Return the (x, y) coordinate for the center point of the cell that contains the specified text.  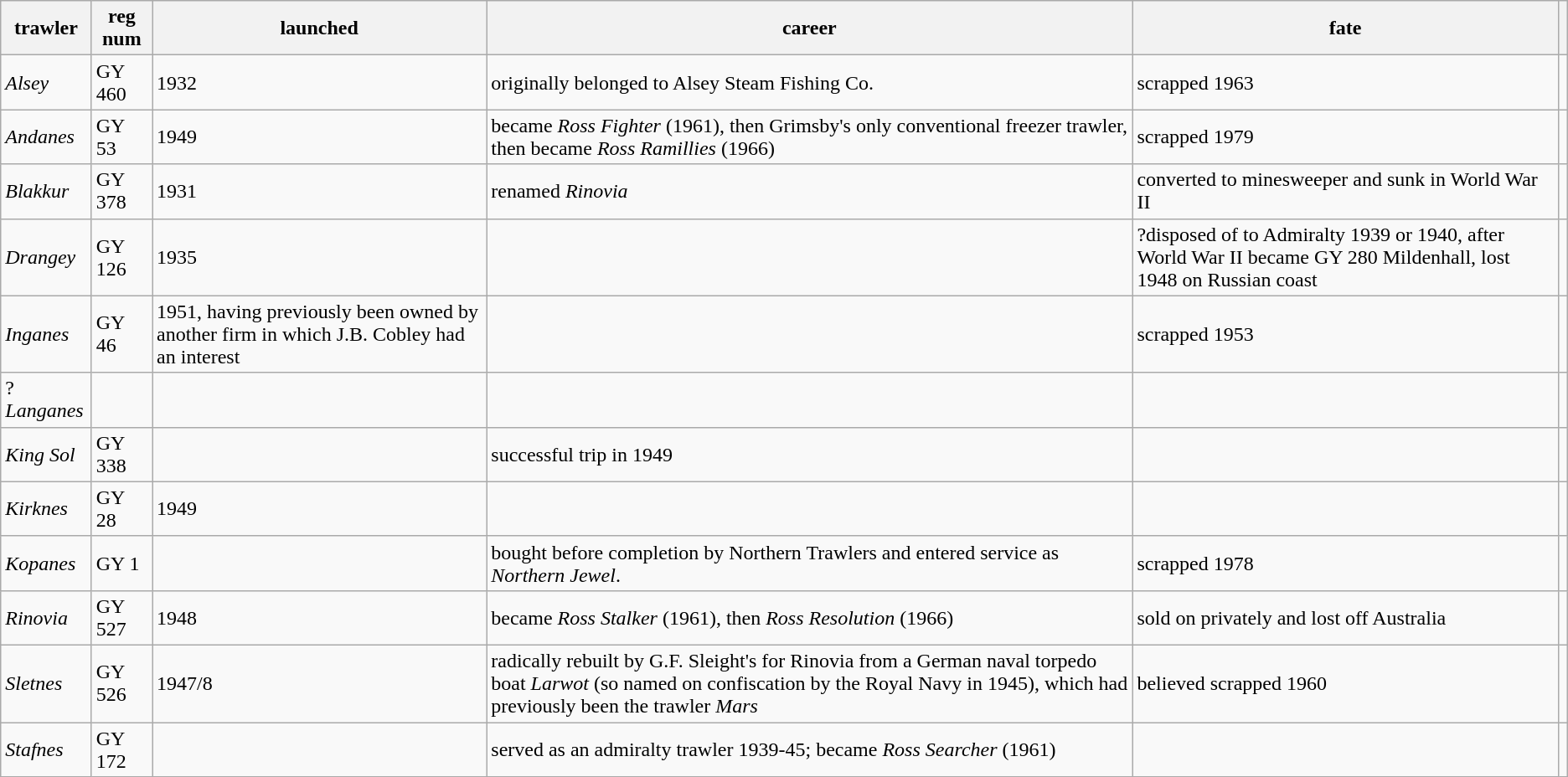
scrapped 1979 (1345, 137)
1931 (320, 191)
Kirknes (46, 509)
GY 53 (121, 137)
1935 (320, 257)
?disposed of to Admiralty 1939 or 1940, after World War II became GY 280 Mildenhall, lost 1948 on Russian coast (1345, 257)
originally belonged to Alsey Steam Fishing Co. (809, 82)
bought before completion by Northern Trawlers and entered service as Northern Jewel. (809, 563)
renamed Rinovia (809, 191)
GY 378 (121, 191)
trawler (46, 28)
launched (320, 28)
?Langanes (46, 400)
1932 (320, 82)
sold on privately and lost off Australia (1345, 618)
reg num (121, 28)
career (809, 28)
scrapped 1963 (1345, 82)
GY 1 (121, 563)
GY 46 (121, 334)
became Ross Stalker (1961), then Ross Resolution (1966) (809, 618)
believed scrapped 1960 (1345, 683)
Blakkur (46, 191)
GY 526 (121, 683)
GY 172 (121, 749)
GY 460 (121, 82)
Kopanes (46, 563)
scrapped 1953 (1345, 334)
GY 28 (121, 509)
Drangey (46, 257)
fate (1345, 28)
GY 126 (121, 257)
GY 527 (121, 618)
Inganes (46, 334)
converted to minesweeper and sunk in World War II (1345, 191)
GY 338 (121, 454)
Sletnes (46, 683)
1947/8 (320, 683)
scrapped 1978 (1345, 563)
successful trip in 1949 (809, 454)
Stafnes (46, 749)
1951, having previously been owned by another firm in which J.B. Cobley had an interest (320, 334)
King Sol (46, 454)
served as an admiralty trawler 1939-45; became Ross Searcher (1961) (809, 749)
Rinovia (46, 618)
1948 (320, 618)
Andanes (46, 137)
Alsey (46, 82)
became Ross Fighter (1961), then Grimsby's only conventional freezer trawler, then became Ross Ramillies (1966) (809, 137)
